Determine the (x, y) coordinate at the center of the cell enclosing the given text.  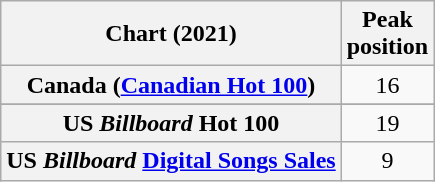
US Billboard Hot 100 (171, 123)
19 (387, 123)
US Billboard Digital Songs Sales (171, 161)
Peakposition (387, 34)
Canada (Canadian Hot 100) (171, 85)
Chart (2021) (171, 34)
9 (387, 161)
16 (387, 85)
